Extract the [x, y] coordinate from the center of the cell holding the provided text.  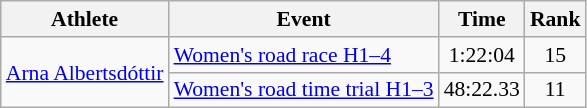
Time [482, 19]
11 [556, 90]
48:22.33 [482, 90]
15 [556, 55]
Rank [556, 19]
Event [304, 19]
Women's road race H1–4 [304, 55]
Women's road time trial H1–3 [304, 90]
1:22:04 [482, 55]
Arna Albertsdóttir [85, 72]
Athlete [85, 19]
